Locate the cell with the specified text and output its (x, y) center coordinate. 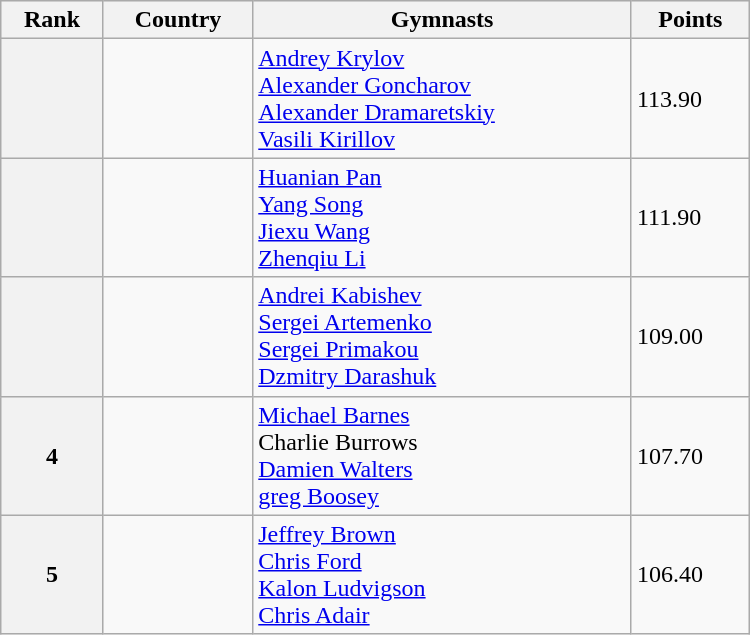
Country (178, 20)
Rank (52, 20)
Michael Barnes Charlie Burrows Damien Walters greg Boosey (442, 456)
111.90 (690, 218)
Gymnasts (442, 20)
5 (52, 574)
Andrey Krylov Alexander Goncharov Alexander Dramaretskiy Vasili Kirillov (442, 98)
Jeffrey Brown Chris Ford Kalon Ludvigson Chris Adair (442, 574)
106.40 (690, 574)
Points (690, 20)
Andrei Kabishev Sergei Artemenko Sergei Primakou Dzmitry Darashuk (442, 336)
4 (52, 456)
113.90 (690, 98)
107.70 (690, 456)
109.00 (690, 336)
Huanian Pan Yang Song Jiexu Wang Zhenqiu Li (442, 218)
